Find where the given text appears and provide that cell's center as [X, Y] coordinate. 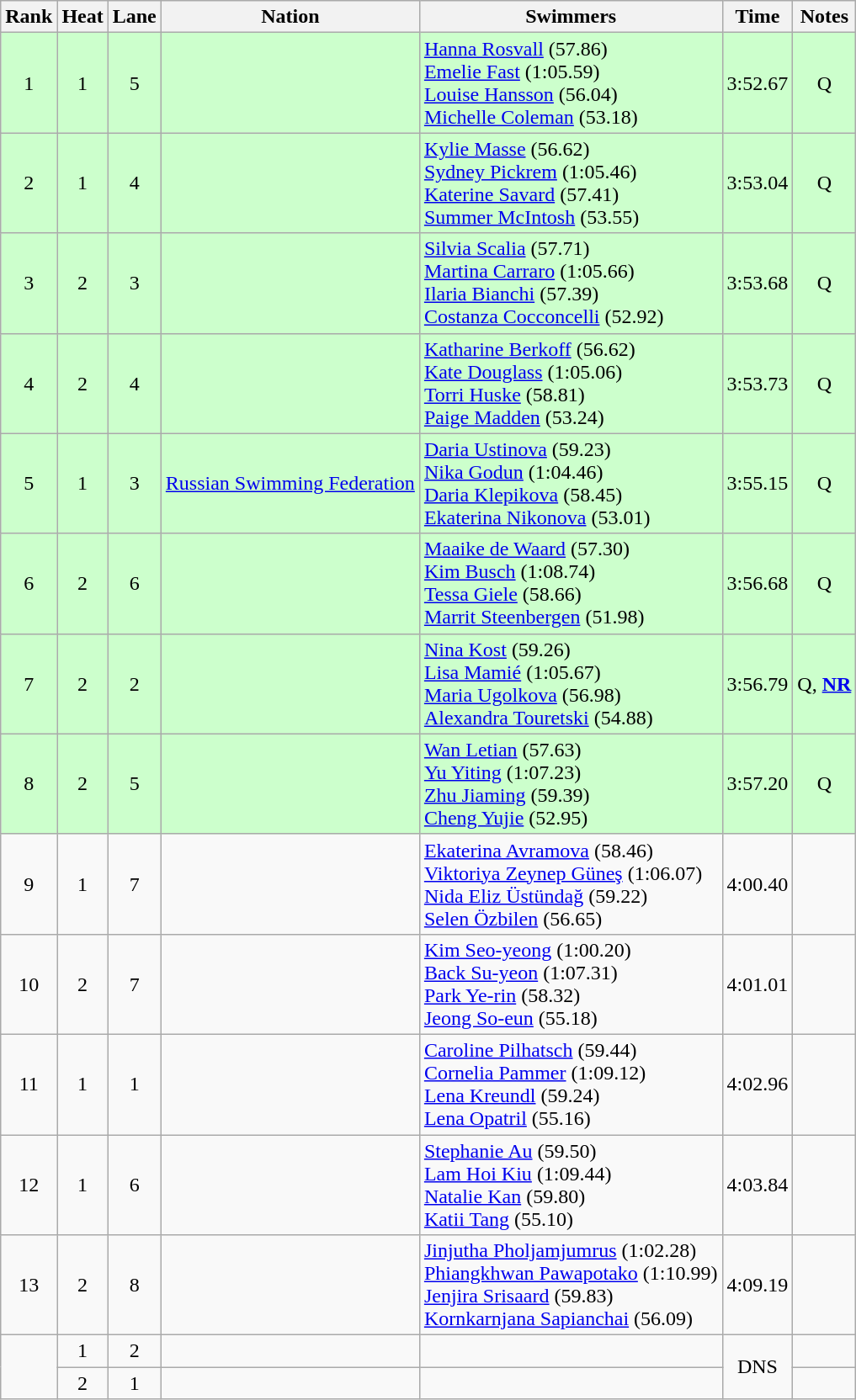
3:56.68 [758, 584]
DNS [758, 1367]
Caroline Pilhatsch (59.44)Cornelia Pammer (1:09.12)Lena Kreundl (59.24)Lena Opatril (55.16) [571, 1084]
4:03.84 [758, 1185]
Maaike de Waard (57.30)Kim Busch (1:08.74)Tessa Giele (58.66)Marrit Steenbergen (51.98) [571, 584]
Stephanie Au (59.50)Lam Hoi Kiu (1:09.44)Natalie Kan (59.80)Katii Tang (55.10) [571, 1185]
12 [29, 1185]
Heat [82, 17]
4:01.01 [758, 984]
Daria Ustinova (59.23)Nika Godun (1:04.46)Daria Klepikova (58.45)Ekaterina Nikonova (53.01) [571, 483]
Ekaterina Avramova (58.46)Viktoriya Zeynep Güneş (1:06.07)Nida Eliz Üstündağ (59.22)Selen Özbilen (56.65) [571, 883]
3:53.68 [758, 283]
3:53.04 [758, 183]
Swimmers [571, 17]
4:00.40 [758, 883]
Katharine Berkoff (56.62)Kate Douglass (1:05.06)Torri Huske (58.81)Paige Madden (53.24) [571, 384]
Notes [825, 17]
Nina Kost (59.26)Lisa Mamié (1:05.67)Maria Ugolkova (56.98)Alexandra Touretski (54.88) [571, 683]
Rank [29, 17]
Russian Swimming Federation [290, 483]
3:53.73 [758, 384]
Jinjutha Pholjamjumrus (1:02.28)Phiangkhwan Pawapotako (1:10.99)Jenjira Srisaard (59.83)Kornkarnjana Sapianchai (56.09) [571, 1286]
10 [29, 984]
Time [758, 17]
3:57.20 [758, 784]
11 [29, 1084]
Q, NR [825, 683]
9 [29, 883]
Wan Letian (57.63)Yu Yiting (1:07.23)Zhu Jiaming (59.39)Cheng Yujie (52.95) [571, 784]
13 [29, 1286]
Hanna Rosvall (57.86)Emelie Fast (1:05.59)Louise Hansson (56.04)Michelle Coleman (53.18) [571, 82]
3:52.67 [758, 82]
3:56.79 [758, 683]
Lane [135, 17]
Nation [290, 17]
3:55.15 [758, 483]
4:09.19 [758, 1286]
Silvia Scalia (57.71)Martina Carraro (1:05.66)Ilaria Bianchi (57.39)Costanza Cocconcelli (52.92) [571, 283]
Kylie Masse (56.62)Sydney Pickrem (1:05.46)Katerine Savard (57.41)Summer McIntosh (53.55) [571, 183]
4:02.96 [758, 1084]
Kim Seo-yeong (1:00.20)Back Su-yeon (1:07.31)Park Ye-rin (58.32)Jeong So-eun (55.18) [571, 984]
